Identify which cell holds the provided text, then report its [X, Y] central coordinate. 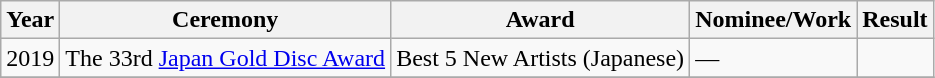
The 33rd Japan Gold Disc Award [226, 58]
Year [30, 20]
Result [895, 20]
2019 [30, 58]
Best 5 New Artists (Japanese) [540, 58]
Nominee/Work [774, 20]
Ceremony [226, 20]
— [774, 58]
Award [540, 20]
